Pinpoint the cell where the given text exists, returning its (x, y) midpoint coordinate. 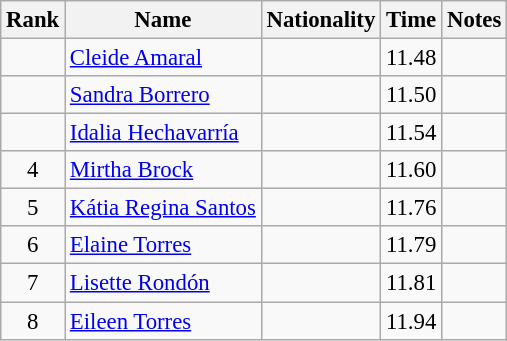
8 (33, 321)
Kátia Regina Santos (164, 208)
5 (33, 208)
11.48 (412, 58)
11.54 (412, 133)
Mirtha Brock (164, 170)
11.94 (412, 321)
Lisette Rondón (164, 283)
Sandra Borrero (164, 95)
7 (33, 283)
11.76 (412, 208)
Idalia Hechavarría (164, 133)
Eileen Torres (164, 321)
11.60 (412, 170)
11.50 (412, 95)
6 (33, 245)
Notes (474, 20)
Elaine Torres (164, 245)
Rank (33, 20)
4 (33, 170)
Name (164, 20)
11.81 (412, 283)
Time (412, 20)
Cleide Amaral (164, 58)
Nationality (320, 20)
11.79 (412, 245)
